Detect which cell encompasses the target text, then output its (x, y) center coordinate. 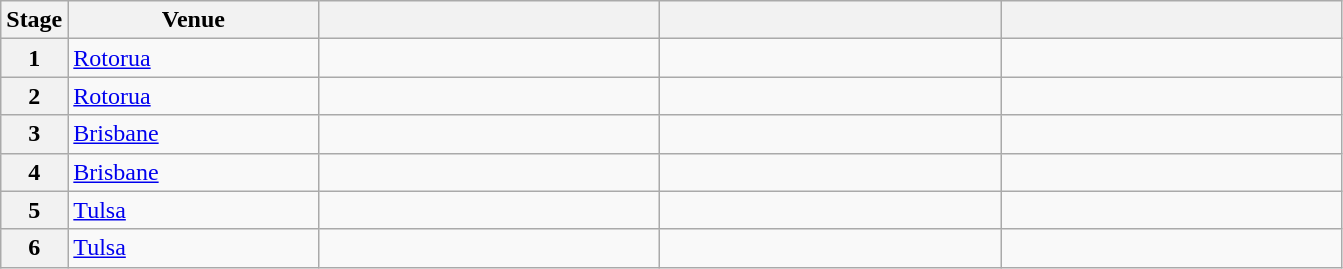
3 (34, 134)
2 (34, 96)
4 (34, 172)
Stage (34, 20)
1 (34, 58)
5 (34, 210)
6 (34, 248)
Venue (194, 20)
